Pinpoint the cell where the given text exists, returning its [x, y] midpoint coordinate. 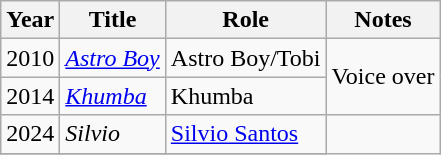
Role [246, 20]
2024 [30, 134]
Astro Boy/Tobi [246, 58]
Year [30, 20]
Voice over [383, 77]
Silvio Santos [246, 134]
2014 [30, 96]
Notes [383, 20]
Astro Boy [112, 58]
Silvio [112, 134]
2010 [30, 58]
Title [112, 20]
